Extract the (x, y) coordinate from the center of the cell holding the provided text.  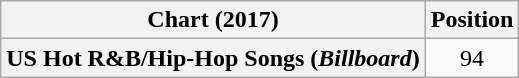
Position (472, 20)
94 (472, 58)
US Hot R&B/Hip-Hop Songs (Billboard) (213, 58)
Chart (2017) (213, 20)
